Return the (X, Y) coordinate for the center point of the cell that contains the specified text.  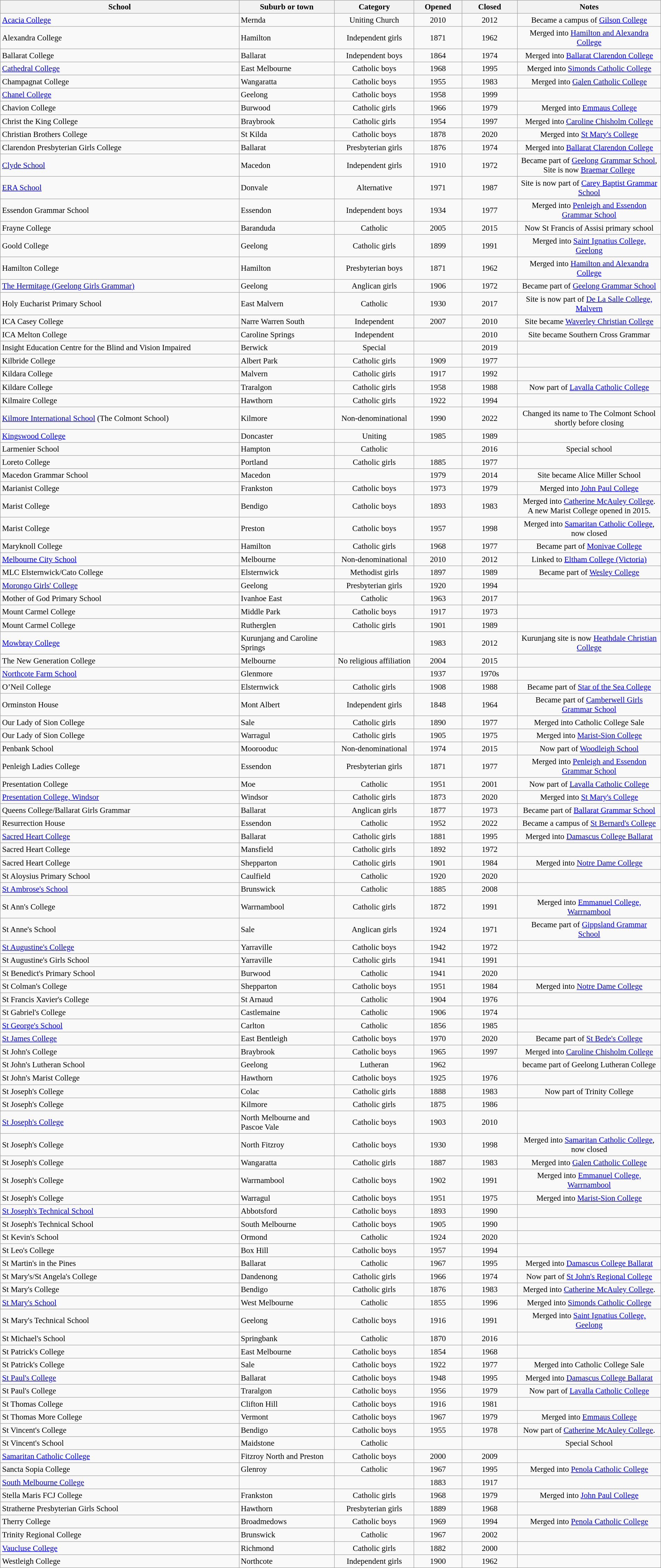
Vermont (287, 1417)
Christian Brothers College (120, 134)
St Gabriel's College (120, 1013)
Now part of Trinity College (589, 1091)
St Michael's School (120, 1338)
St Vincent's School (120, 1443)
Larmenier School (120, 449)
Mansfield (287, 850)
East Malvern (287, 304)
Ivanhoe East (287, 599)
Preston (287, 529)
St George's School (120, 1026)
Malvern (287, 374)
2008 (490, 889)
Marianist College (120, 488)
1978 (490, 1430)
1910 (438, 165)
St Vincent's College (120, 1430)
Became part of Gippsland Grammar School (589, 930)
Site is now part of Carey Baptist Grammar School (589, 187)
1870 (438, 1338)
1954 (438, 121)
1903 (438, 1122)
West Melbourne (287, 1303)
ICA Melton College (120, 335)
1965 (438, 1052)
St Arnaud (287, 1000)
1992 (490, 374)
1864 (438, 56)
Became part of Star of the Sea College (589, 687)
ICA Casey College (120, 322)
Samaritan Catholic College (120, 1456)
No religious affiliation (374, 661)
Category (374, 7)
St Ambrose's School (120, 889)
St Benedict's Primary School (120, 973)
1854 (438, 1352)
Ormond (287, 1237)
Macedon Grammar School (120, 475)
Sancta Sopia College (120, 1469)
Lutheran (374, 1065)
Merged into Catherine McAuley College. (589, 1290)
1897 (438, 572)
1890 (438, 722)
Stella Maris FCJ College (120, 1496)
Mernda (287, 20)
Alexandra College (120, 38)
Site is now part of De La Salle College, Malvern (589, 304)
Donvale (287, 187)
2001 (490, 784)
Dandenong (287, 1277)
1963 (438, 599)
Kilbride College (120, 361)
Linked to Eltham College (Victoria) (589, 560)
St John's Marist College (120, 1078)
2004 (438, 661)
Trinity Regional College (120, 1535)
Became a campus of St Bernard's College (589, 823)
1902 (438, 1181)
Presentation College (120, 784)
Closed (490, 7)
Goold College (120, 246)
2002 (490, 1535)
2019 (490, 348)
1892 (438, 850)
Doncaster (287, 436)
Box Hill (287, 1251)
Therry College (120, 1522)
St Francis Xavier's College (120, 1000)
Maryknoll College (120, 546)
1877 (438, 810)
Stratherne Presbyterian Girls School (120, 1509)
ERA School (120, 187)
Suburb or town (287, 7)
Rutherglen (287, 625)
Special School (589, 1443)
St Anne's School (120, 930)
1883 (438, 1483)
1878 (438, 134)
Kingswood College (120, 436)
Special school (589, 449)
1996 (490, 1303)
1999 (490, 95)
Glenroy (287, 1469)
1909 (438, 361)
Northcote Farm School (120, 674)
Now part of St John's Regional College (589, 1277)
1889 (438, 1509)
Chanel College (120, 95)
Mont Albert (287, 705)
became part of Geelong Lutheran College (589, 1065)
St Mary's College (120, 1290)
Notes (589, 7)
Methodist girls (374, 572)
Clifton Hill (287, 1404)
1970 (438, 1039)
Kurunjang site is now Heathdale Christian College (589, 643)
Colac (287, 1091)
1970s (490, 674)
1904 (438, 1000)
Abbotsford (287, 1211)
St Thomas More College (120, 1417)
St Aloysius Primary School (120, 876)
Became part of Geelong Grammar School, Site is now Braemar College (589, 165)
South Melbourne (287, 1224)
St Augustine's Girls School (120, 960)
Kilmaire College (120, 400)
Glenmore (287, 674)
Cathedral College (120, 69)
Berwick (287, 348)
Orminston House (120, 705)
Became part of Monivae College (589, 546)
Became part of Wesley College (589, 572)
Caroline Springs (287, 335)
St Kilda (287, 134)
North Melbourne and Pascoe Vale (287, 1122)
Clyde School (120, 165)
1948 (438, 1378)
Essendon Grammar School (120, 210)
Presentation College, Windsor (120, 797)
St Mary's/St Angela's College (120, 1277)
Uniting Church (374, 20)
1872 (438, 907)
School (120, 7)
St Leo's College (120, 1251)
Mowbray College (120, 643)
Loreto College (120, 462)
Portland (287, 462)
Clarendon Presbyterian Girls College (120, 147)
The New Generation College (120, 661)
Merged into Catherine McAuley College. A new Marist College opened in 2015. (589, 506)
1942 (438, 947)
1981 (490, 1404)
Acacia College (120, 20)
Morongo Girls' College (120, 586)
East Bentleigh (287, 1039)
Northcote (287, 1561)
St Ann's College (120, 907)
1952 (438, 823)
Chavion College (120, 108)
Caulfield (287, 876)
Frayne College (120, 228)
1934 (438, 210)
2005 (438, 228)
Baranduda (287, 228)
St Kevin's School (120, 1237)
St Mary's Technical School (120, 1321)
St Mary's School (120, 1303)
North Fitzroy (287, 1144)
Richmond (287, 1548)
Kildare College (120, 387)
1908 (438, 687)
Broadmedows (287, 1522)
Fitzroy North and Preston (287, 1456)
Site became Alice Miller School (589, 475)
Resurrection House (120, 823)
South Melbourne College (120, 1483)
2007 (438, 322)
MLC Elsternwick/Cato College (120, 572)
St Thomas College (120, 1404)
1956 (438, 1391)
1900 (438, 1561)
St John's Lutheran School (120, 1065)
Insight Education Centre for the Blind and Vision Impaired (120, 348)
Presbyterian boys (374, 268)
Opened (438, 7)
1887 (438, 1162)
Now St Francis of Assisi primary school (589, 228)
Champagnat College (120, 82)
Uniting (374, 436)
1873 (438, 797)
Mother of God Primary School (120, 599)
1987 (490, 187)
1964 (490, 705)
Christ the King College (120, 121)
2009 (490, 1456)
Kildara College (120, 374)
Narre Warren South (287, 322)
Middle Park (287, 612)
St Martin's in the Pines (120, 1263)
Became part of Geelong Grammar School (589, 286)
Became a campus of Gilson College (589, 20)
1856 (438, 1026)
St James College (120, 1039)
Became part of Camberwell Girls Grammar School (589, 705)
Maidstone (287, 1443)
The Hermitage (Geelong Girls Grammar) (120, 286)
St Augustine's College (120, 947)
Melbourne City School (120, 560)
Now part of Woodleigh School (589, 748)
1882 (438, 1548)
Albert Park (287, 361)
Changed its name to The Colmont School shortly before closing (589, 418)
Windsor (287, 797)
Became part of St Bede's College (589, 1039)
1969 (438, 1522)
1875 (438, 1104)
Special (374, 348)
Now part of Catherine McAuley College. (589, 1430)
1937 (438, 674)
Kilmore International School (The Colmont School) (120, 418)
Hampton (287, 449)
Hamilton College (120, 268)
2014 (490, 475)
Site became Waverley Christian College (589, 322)
Vaucluse College (120, 1548)
Ballarat College (120, 56)
St Colman's College (120, 986)
Holy Eucharist Primary School (120, 304)
Alternative (374, 187)
1848 (438, 705)
1888 (438, 1091)
Carlton (287, 1026)
Site became Southern Cross Grammar (589, 335)
Castlemaine (287, 1013)
1855 (438, 1303)
1986 (490, 1104)
O’Neil College (120, 687)
Penleigh Ladies College (120, 767)
Penbank School (120, 748)
St John's College (120, 1052)
Became part of Ballarat Grammar School (589, 810)
Moe (287, 784)
1899 (438, 246)
Springbank (287, 1338)
Queens College/Ballarat Girls Grammar (120, 810)
1925 (438, 1078)
1881 (438, 837)
Moorooduc (287, 748)
Westleigh College (120, 1561)
Kurunjang and Caroline Springs (287, 643)
